Find where the given text appears and provide that cell's center as (X, Y) coordinate. 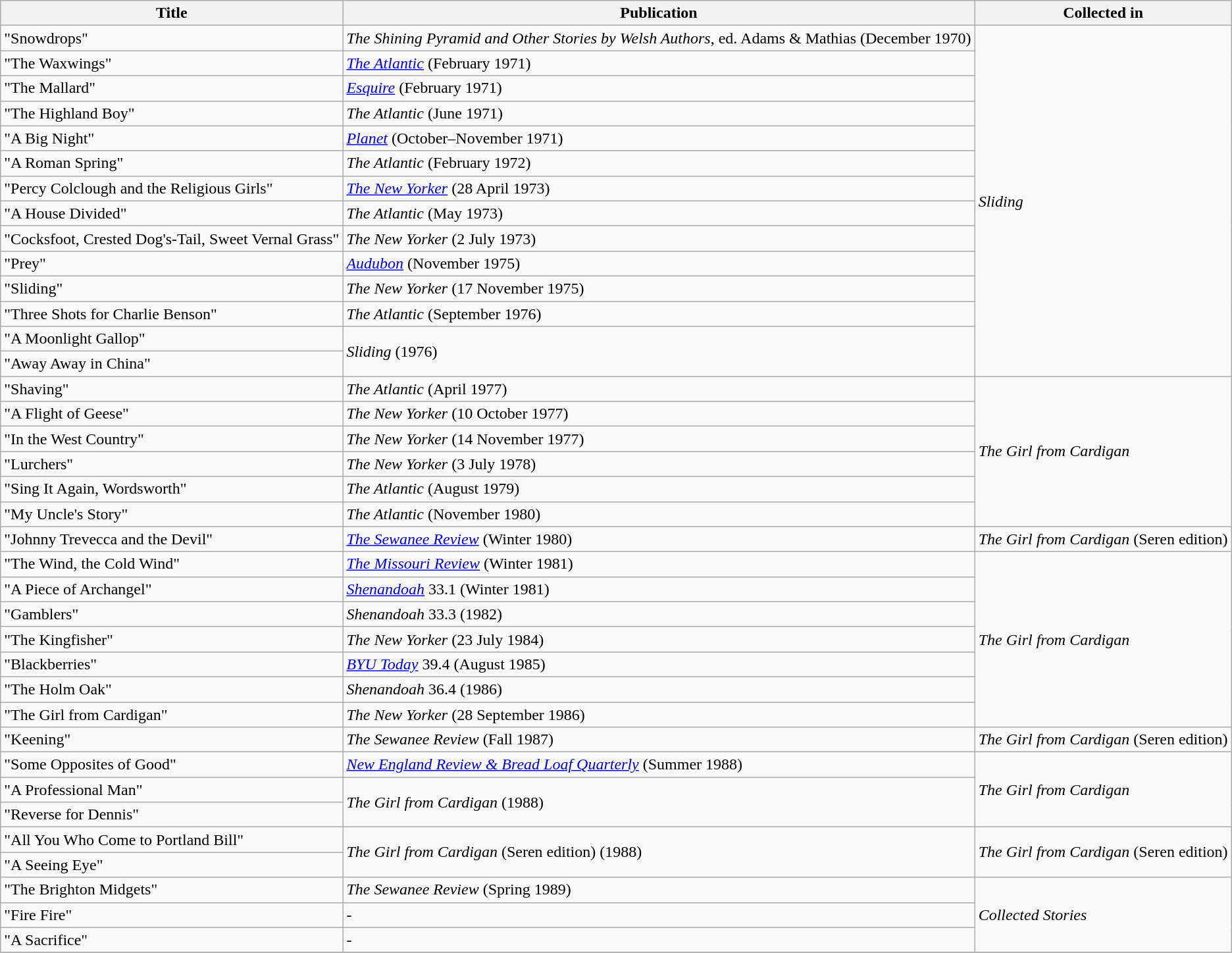
The Atlantic (August 1979) (659, 489)
The Sewanee Review (Winter 1980) (659, 539)
"Keening" (172, 740)
"Away Away in China" (172, 364)
"My Uncle's Story" (172, 514)
Collected in (1103, 13)
Esquire (February 1971) (659, 88)
"Shaving" (172, 389)
"A Big Night" (172, 138)
"A Moonlight Gallop" (172, 339)
"The Brighton Midgets" (172, 890)
The Atlantic (May 1973) (659, 213)
"Lurchers" (172, 464)
"Prey" (172, 263)
The Girl from Cardigan (1988) (659, 802)
Planet (October–November 1971) (659, 138)
The Atlantic (April 1977) (659, 389)
"A House Divided" (172, 213)
"Sing It Again, Wordsworth" (172, 489)
"Fire Fire" (172, 915)
"All You Who Come to Portland Bill" (172, 840)
Audubon (November 1975) (659, 263)
The New Yorker (3 July 1978) (659, 464)
The Girl from Cardigan (Seren edition) (1988) (659, 852)
"Three Shots for Charlie Benson" (172, 314)
"A Piece of Archangel" (172, 589)
"Blackberries" (172, 664)
Shenandoah 36.4 (1986) (659, 689)
"Cocksfoot, Crested Dog's-Tail, Sweet Vernal Grass" (172, 238)
The Sewanee Review (Spring 1989) (659, 890)
The New Yorker (10 October 1977) (659, 414)
The Atlantic (February 1971) (659, 63)
"In the West Country" (172, 439)
"A Roman Spring" (172, 163)
"The Mallard" (172, 88)
"Reverse for Dennis" (172, 815)
New England Review & Bread Loaf Quarterly (Summer 1988) (659, 765)
The Atlantic (June 1971) (659, 113)
"The Kingfisher" (172, 639)
The Missouri Review (Winter 1981) (659, 564)
The New Yorker (28 April 1973) (659, 188)
Collected Stories (1103, 915)
The New Yorker (23 July 1984) (659, 639)
"Snowdrops" (172, 38)
"The Holm Oak" (172, 689)
"A Flight of Geese" (172, 414)
The Atlantic (February 1972) (659, 163)
The New Yorker (2 July 1973) (659, 238)
"Gamblers" (172, 614)
"A Professional Man" (172, 790)
"Some Opposites of Good" (172, 765)
"The Highland Boy" (172, 113)
Sliding (1103, 201)
"The Girl from Cardigan" (172, 714)
"Sliding" (172, 288)
Sliding (1976) (659, 351)
The New Yorker (17 November 1975) (659, 288)
The Shining Pyramid and Other Stories by Welsh Authors, ed. Adams & Mathias (December 1970) (659, 38)
"Percy Colclough and the Religious Girls" (172, 188)
Publication (659, 13)
BYU Today 39.4 (August 1985) (659, 664)
"A Sacrifice" (172, 940)
The New Yorker (14 November 1977) (659, 439)
"A Seeing Eye" (172, 865)
Shenandoah 33.1 (Winter 1981) (659, 589)
"The Waxwings" (172, 63)
The Atlantic (September 1976) (659, 314)
The New Yorker (28 September 1986) (659, 714)
Shenandoah 33.3 (1982) (659, 614)
"The Wind, the Cold Wind" (172, 564)
The Sewanee Review (Fall 1987) (659, 740)
The Atlantic (November 1980) (659, 514)
Title (172, 13)
"Johnny Trevecca and the Devil" (172, 539)
